Identify which cell holds the provided text, then report its (X, Y) central coordinate. 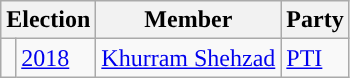
Khurram Shehzad (188, 58)
2018 (56, 58)
PTI (315, 58)
Election (48, 20)
Member (188, 20)
Party (315, 20)
